Capture the cell that displays the provided text and extract its [X, Y] central coordinate. 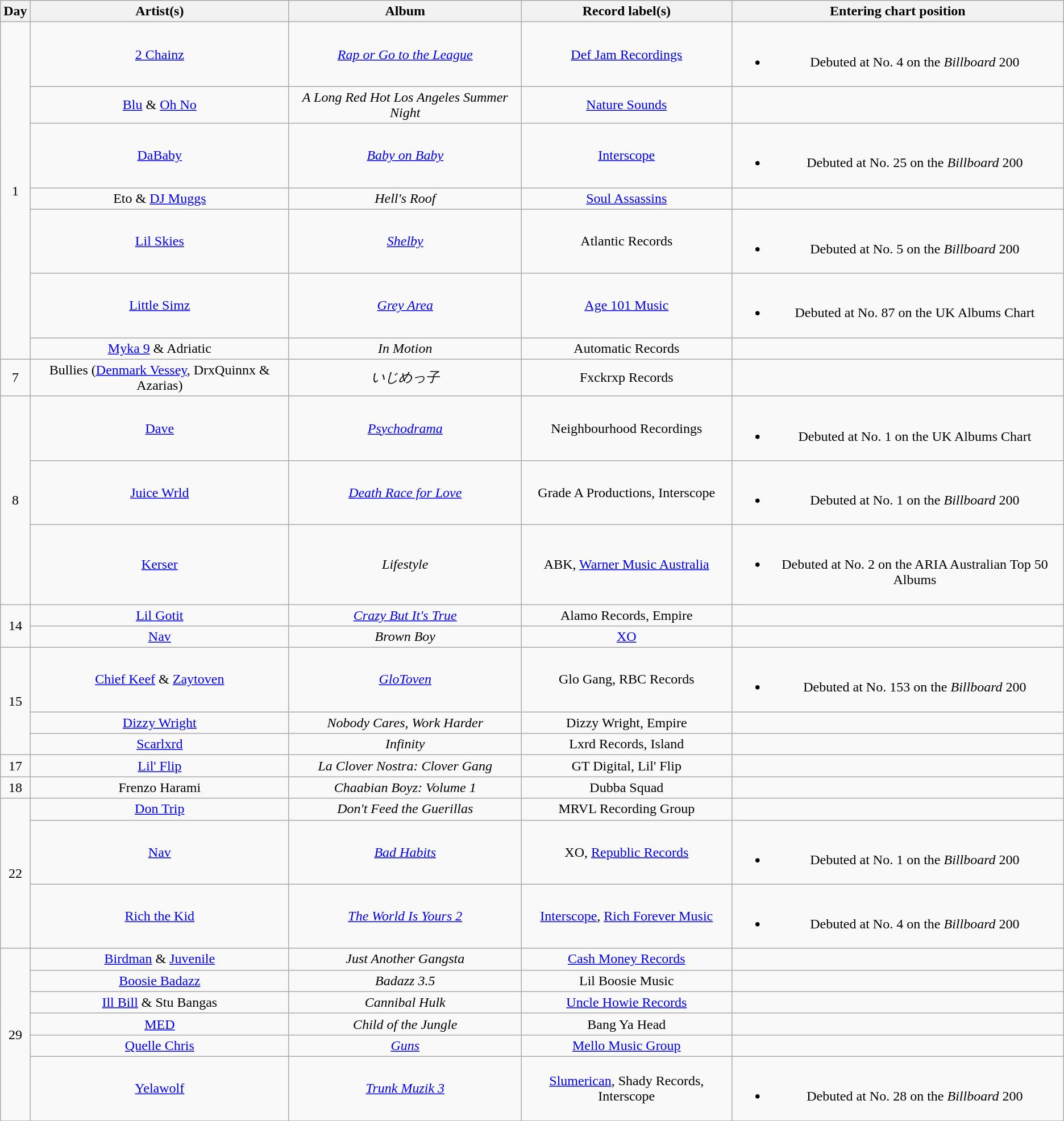
Alamo Records, Empire [626, 615]
Don Trip [159, 809]
Bang Ya Head [626, 1024]
Debuted at No. 5 on the Billboard 200 [898, 241]
Juice Wrld [159, 492]
Rap or Go to the League [405, 55]
Grade A Productions, Interscope [626, 492]
Rich the Kid [159, 916]
14 [15, 626]
Soul Assassins [626, 198]
In Motion [405, 348]
Album [405, 11]
Infinity [405, 744]
Boosie Badazz [159, 981]
Frenzo Harami [159, 787]
XO, Republic Records [626, 852]
Kerser [159, 564]
Dizzy Wright, Empire [626, 723]
Child of the Jungle [405, 1024]
18 [15, 787]
Ill Bill & Stu Bangas [159, 1002]
Dubba Squad [626, 787]
Debuted at No. 153 on the Billboard 200 [898, 680]
Death Race for Love [405, 492]
29 [15, 1034]
Interscope [626, 156]
Lil Boosie Music [626, 981]
Interscope, Rich Forever Music [626, 916]
Artist(s) [159, 11]
Badazz 3.5 [405, 981]
Glo Gang, RBC Records [626, 680]
Eto & DJ Muggs [159, 198]
MRVL Recording Group [626, 809]
Shelby [405, 241]
Neighbourhood Recordings [626, 428]
17 [15, 766]
8 [15, 500]
Uncle Howie Records [626, 1002]
Nobody Cares, Work Harder [405, 723]
Age 101 Music [626, 306]
2 Chainz [159, 55]
Chief Keef & Zaytoven [159, 680]
The World Is Yours 2 [405, 916]
Grey Area [405, 306]
Psychodrama [405, 428]
Automatic Records [626, 348]
Cannibal Hulk [405, 1002]
Debuted at No. 28 on the Billboard 200 [898, 1089]
Chaabian Boyz: Volume 1 [405, 787]
Mello Music Group [626, 1045]
GloToven [405, 680]
Scarlxrd [159, 744]
Debuted at No. 1 on the UK Albums Chart [898, 428]
Just Another Gangsta [405, 959]
Blu & Oh No [159, 105]
Lil Gotit [159, 615]
XO [626, 637]
Little Simz [159, 306]
1 [15, 191]
Nature Sounds [626, 105]
15 [15, 701]
Debuted at No. 25 on the Billboard 200 [898, 156]
Fxckrxp Records [626, 377]
Crazy But It's True [405, 615]
Day [15, 11]
Debuted at No. 2 on the ARIA Australian Top 50 Albums [898, 564]
Slumerican, Shady Records, Interscope [626, 1089]
La Clover Nostra: Clover Gang [405, 766]
Baby on Baby [405, 156]
A Long Red Hot Los Angeles Summer Night [405, 105]
7 [15, 377]
Myka 9 & Adriatic [159, 348]
GT Digital, Lil' Flip [626, 766]
ABK, Warner Music Australia [626, 564]
Entering chart position [898, 11]
Trunk Muzik 3 [405, 1089]
Yelawolf [159, 1089]
Quelle Chris [159, 1045]
Bullies (Denmark Vessey, DrxQuinnx & Azarias) [159, 377]
22 [15, 873]
Debuted at No. 87 on the UK Albums Chart [898, 306]
MED [159, 1024]
Dave [159, 428]
いじめっ子 [405, 377]
Birdman & Juvenile [159, 959]
Cash Money Records [626, 959]
DaBaby [159, 156]
Atlantic Records [626, 241]
Don't Feed the Guerillas [405, 809]
Lil Skies [159, 241]
Lifestyle [405, 564]
Lxrd Records, Island [626, 744]
Bad Habits [405, 852]
Record label(s) [626, 11]
Brown Boy [405, 637]
Dizzy Wright [159, 723]
Guns [405, 1045]
Def Jam Recordings [626, 55]
Hell's Roof [405, 198]
Lil' Flip [159, 766]
